From the cell containing the given text, extract its center point as [x, y] coordinate. 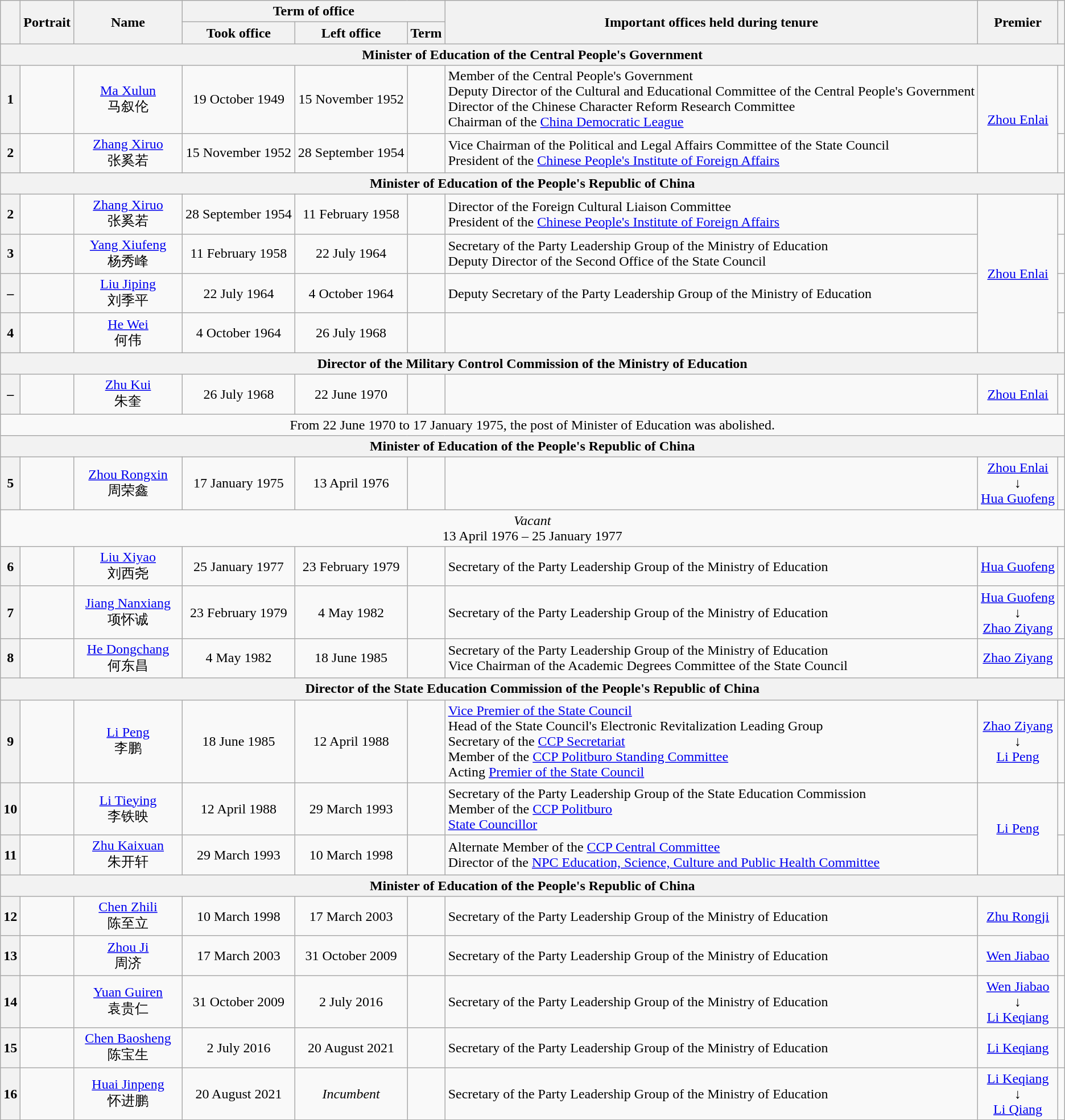
Premier [1018, 22]
Zhou Ji周济 [127, 956]
Deputy Secretary of the Party Leadership Group of the Ministry of Education [711, 294]
Huai Jinpeng怀进鹏 [127, 1093]
Zhou Rongxin周荣鑫 [127, 483]
Hua Guofeng [1018, 567]
Liu Jiping刘季平 [127, 294]
15 [10, 1048]
22 June 1970 [351, 394]
Director of the Military Control Commission of the Ministry of Education [532, 363]
Director of the State Education Commission of the People's Republic of China [532, 689]
9 [10, 741]
19 October 1949 [239, 99]
Zhou Enlai↓Hua Guofeng [1018, 483]
Zhao Ziyang [1018, 658]
Incumbent [351, 1093]
Director of the Foreign Cultural Liaison CommitteePresident of the Chinese People's Institute of Foreign Affairs [711, 214]
Liu Xiyao刘西尧 [127, 567]
Left office [351, 33]
13 April 1976 [351, 483]
Wen Jiabao↓Li Keqiang [1018, 1002]
Name [127, 22]
Secretary of the Party Leadership Group of the Ministry of EducationDeputy Director of the Second Office of the State Council [711, 254]
Li Peng李鹏 [127, 741]
Zhu Kaixuan朱开轩 [127, 855]
He Dongchang何东昌 [127, 658]
Term [426, 33]
From 22 June 1970 to 17 January 1975, the post of Minister of Education was abolished. [532, 425]
Yuan Guiren袁贵仁 [127, 1002]
Ma Xulun马叙伦 [127, 99]
14 [10, 1002]
Vice Chairman of the Political and Legal Affairs Committee of the State CouncilPresident of the Chinese People's Institute of Foreign Affairs [711, 153]
Li Keqiang↓Li Qiang [1018, 1093]
11 [10, 855]
25 January 1977 [239, 567]
Important offices held during tenure [711, 22]
16 [10, 1093]
Zhu Kui朱奎 [127, 394]
Secretary of the Party Leadership Group of the Ministry of EducationVice Chairman of the Academic Degrees Committee of the State Council [711, 658]
10 [10, 809]
3 [10, 254]
Yang Xiufeng杨秀峰 [127, 254]
Jiang Nanxiang项怀诚 [127, 612]
4 [10, 333]
Vacant 13 April 1976 – 25 January 1977 [532, 528]
Term of office [314, 11]
Chen Baosheng陈宝生 [127, 1048]
17 January 1975 [239, 483]
6 [10, 567]
Li Tieying李铁映 [127, 809]
Hua Guofeng↓Zhao Ziyang [1018, 612]
5 [10, 483]
13 [10, 956]
8 [10, 658]
1 [10, 99]
Portrait [47, 22]
Chen Zhili陈至立 [127, 916]
Secretary of the Party Leadership Group of the State Education CommissionMember of the CCP PolitburoState Councillor [711, 809]
Li Peng [1018, 829]
Wen Jiabao [1018, 956]
7 [10, 612]
Took office [239, 33]
12 [10, 916]
Minister of Education of the Central People's Government [532, 55]
Zhao Ziyang↓Li Peng [1018, 741]
Zhu Rongji [1018, 916]
He Wei何伟 [127, 333]
Li Keqiang [1018, 1048]
Alternate Member of the CCP Central CommitteeDirector of the NPC Education, Science, Culture and Public Health Committee [711, 855]
